Determine the [x, y] coordinate at the center of the cell enclosing the given text.  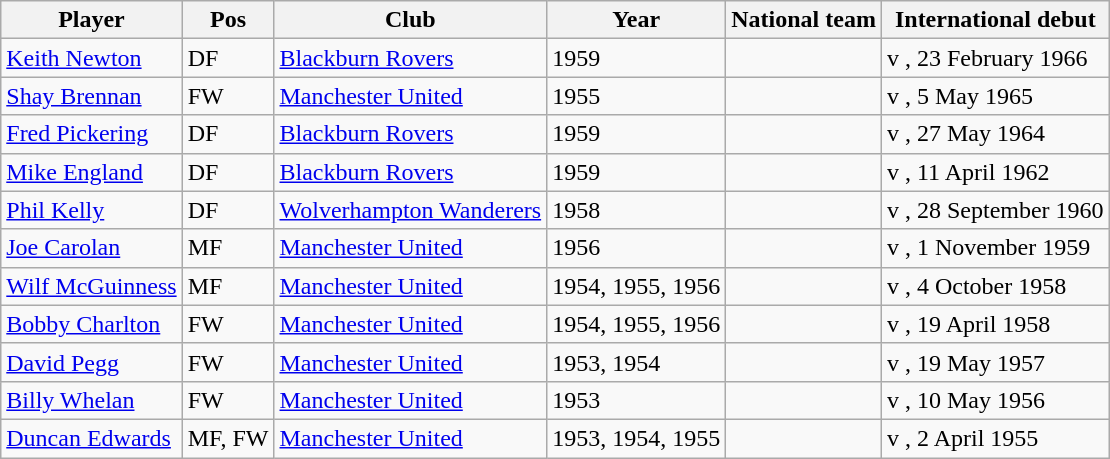
v , 23 February 1966 [995, 58]
Pos [228, 20]
v , 10 May 1956 [995, 400]
1955 [636, 96]
Fred Pickering [92, 134]
1953 [636, 400]
v , 2 April 1955 [995, 438]
Duncan Edwards [92, 438]
1953, 1954 [636, 362]
v , 5 May 1965 [995, 96]
Shay Brennan [92, 96]
1953, 1954, 1955 [636, 438]
Phil Kelly [92, 210]
1958 [636, 210]
1956 [636, 248]
Player [92, 20]
v , 19 April 1958 [995, 324]
Billy Whelan [92, 400]
Bobby Charlton [92, 324]
Year [636, 20]
Mike England [92, 172]
v , 27 May 1964 [995, 134]
Joe Carolan [92, 248]
v , 1 November 1959 [995, 248]
v , 11 April 1962 [995, 172]
Keith Newton [92, 58]
Wilf McGuinness [92, 286]
v , 19 May 1957 [995, 362]
International debut [995, 20]
MF, FW [228, 438]
Wolverhampton Wanderers [410, 210]
David Pegg [92, 362]
v , 4 October 1958 [995, 286]
National team [804, 20]
Club [410, 20]
v , 28 September 1960 [995, 210]
